Locate the cell with the specified text and output its (X, Y) center coordinate. 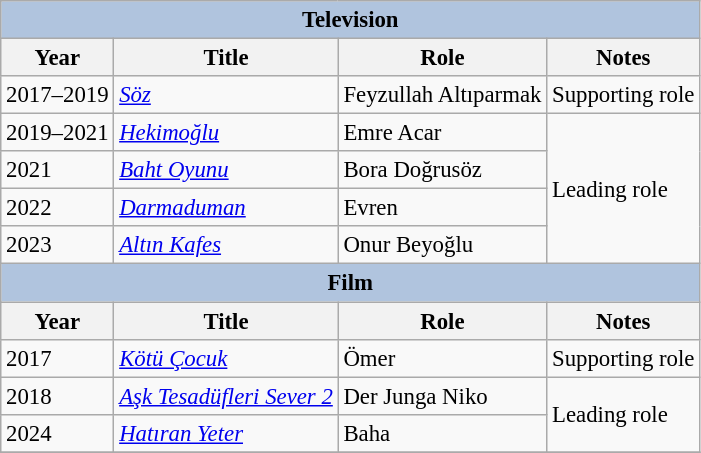
Kötü Çocuk (226, 358)
Darmaduman (226, 208)
Altın Kafes (226, 245)
2021 (58, 170)
2017–2019 (58, 95)
Baha (442, 433)
Söz (226, 95)
2024 (58, 433)
Evren (442, 208)
Ömer (442, 358)
Film (350, 283)
2023 (58, 245)
Der Junga Niko (442, 396)
2018 (58, 396)
Hatıran Yeter (226, 433)
Hekimoğlu (226, 133)
Television (350, 20)
2019–2021 (58, 133)
Emre Acar (442, 133)
Onur Beyoğlu (442, 245)
2022 (58, 208)
Feyzullah Altıparmak (442, 95)
Aşk Tesadüfleri Sever 2 (226, 396)
Baht Oyunu (226, 170)
Bora Doğrusöz (442, 170)
2017 (58, 358)
